Return the (x, y) coordinate for the center point of the cell that contains the specified text.  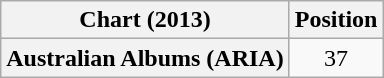
Australian Albums (ARIA) (145, 58)
Chart (2013) (145, 20)
37 (336, 58)
Position (336, 20)
